Locate the cell with the specified text and output its [X, Y] center coordinate. 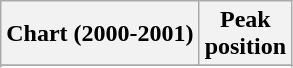
Peak position [245, 34]
Chart (2000-2001) [100, 34]
